Search for the cell housing the specified text and yield its [x, y] center coordinate. 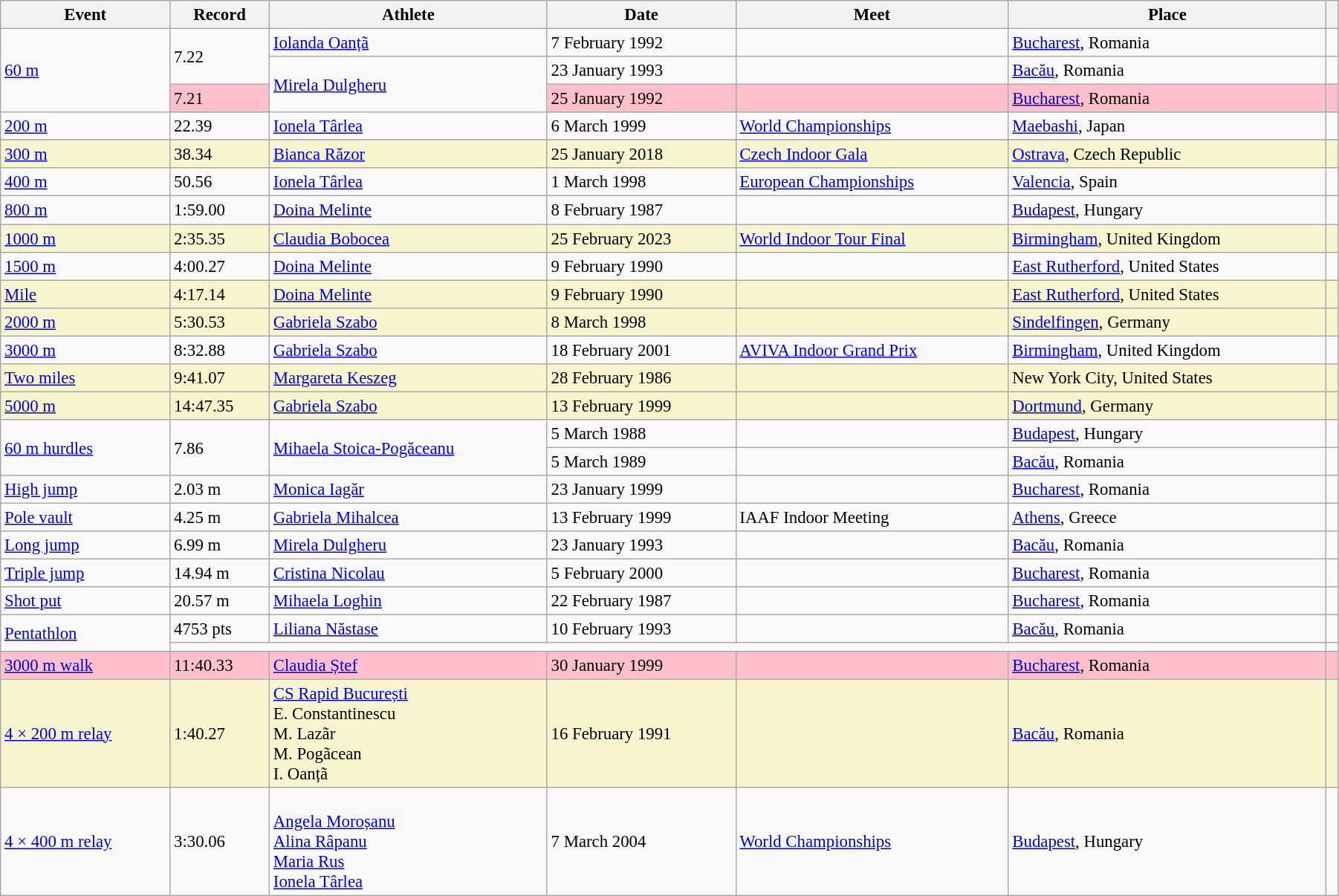
Cristina Nicolau [409, 574]
1 March 1998 [641, 182]
4.25 m [220, 518]
1500 m [85, 266]
Czech Indoor Gala [872, 155]
20.57 m [220, 601]
7 February 1992 [641, 43]
1:40.27 [220, 733]
3000 m walk [85, 665]
60 m [85, 71]
Sindelfingen, Germany [1167, 322]
28 February 1986 [641, 378]
22.39 [220, 126]
2.03 m [220, 490]
30 January 1999 [641, 665]
60 m hurdles [85, 447]
Shot put [85, 601]
Long jump [85, 545]
Mihaela Loghin [409, 601]
Pentathlon [85, 633]
Two miles [85, 378]
Angela MoroșanuAlina RâpanuMaria RusIonela Târlea [409, 841]
5 February 2000 [641, 574]
Mihaela Stoica-Pogăceanu [409, 447]
11:40.33 [220, 665]
5 March 1989 [641, 461]
50.56 [220, 182]
200 m [85, 126]
Iolanda Oanțã [409, 43]
25 January 2018 [641, 155]
Event [85, 15]
8:32.88 [220, 350]
Place [1167, 15]
Claudia Ștef [409, 665]
Athlete [409, 15]
2:35.35 [220, 238]
2000 m [85, 322]
6.99 m [220, 545]
7.21 [220, 99]
5:30.53 [220, 322]
25 January 1992 [641, 99]
25 February 2023 [641, 238]
9:41.07 [220, 378]
4:00.27 [220, 266]
7 March 2004 [641, 841]
New York City, United States [1167, 378]
16 February 1991 [641, 733]
Valencia, Spain [1167, 182]
10 February 1993 [641, 629]
800 m [85, 210]
7.22 [220, 56]
Triple jump [85, 574]
Monica Iagăr [409, 490]
Mile [85, 294]
Claudia Bobocea [409, 238]
CS Rapid BucureștiE. ConstantinescuM. LazãrM. PogãceanI. Oanțã [409, 733]
Liliana Năstase [409, 629]
14.94 m [220, 574]
IAAF Indoor Meeting [872, 518]
3000 m [85, 350]
Ostrava, Czech Republic [1167, 155]
Dortmund, Germany [1167, 406]
Maebashi, Japan [1167, 126]
4 × 400 m relay [85, 841]
Record [220, 15]
400 m [85, 182]
18 February 2001 [641, 350]
4 × 200 m relay [85, 733]
1:59.00 [220, 210]
23 January 1999 [641, 490]
4:17.14 [220, 294]
6 March 1999 [641, 126]
Gabriela Mihalcea [409, 518]
European Championships [872, 182]
8 March 1998 [641, 322]
14:47.35 [220, 406]
Meet [872, 15]
5000 m [85, 406]
Pole vault [85, 518]
AVIVA Indoor Grand Prix [872, 350]
1000 m [85, 238]
22 February 1987 [641, 601]
Date [641, 15]
4753 pts [220, 629]
5 March 1988 [641, 434]
300 m [85, 155]
Bianca Răzor [409, 155]
Athens, Greece [1167, 518]
High jump [85, 490]
8 February 1987 [641, 210]
38.34 [220, 155]
7.86 [220, 447]
3:30.06 [220, 841]
World Indoor Tour Final [872, 238]
Margareta Keszeg [409, 378]
